Search for the cell housing the specified text and yield its [X, Y] center coordinate. 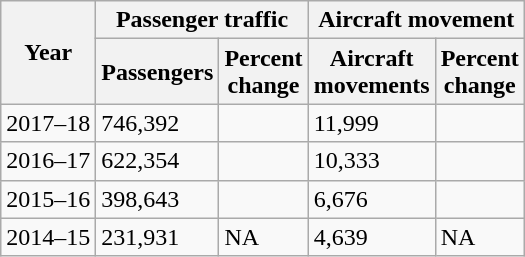
2017–18 [48, 123]
746,392 [158, 123]
Year [48, 52]
4,639 [372, 237]
Passenger traffic [202, 20]
2015–16 [48, 199]
10,333 [372, 161]
398,643 [158, 199]
Passengers [158, 72]
6,676 [372, 199]
2016–17 [48, 161]
Aircraft movement [416, 20]
Aircraftmovements [372, 72]
2014–15 [48, 237]
622,354 [158, 161]
11,999 [372, 123]
231,931 [158, 237]
